Identify which cell holds the provided text, then report its [x, y] central coordinate. 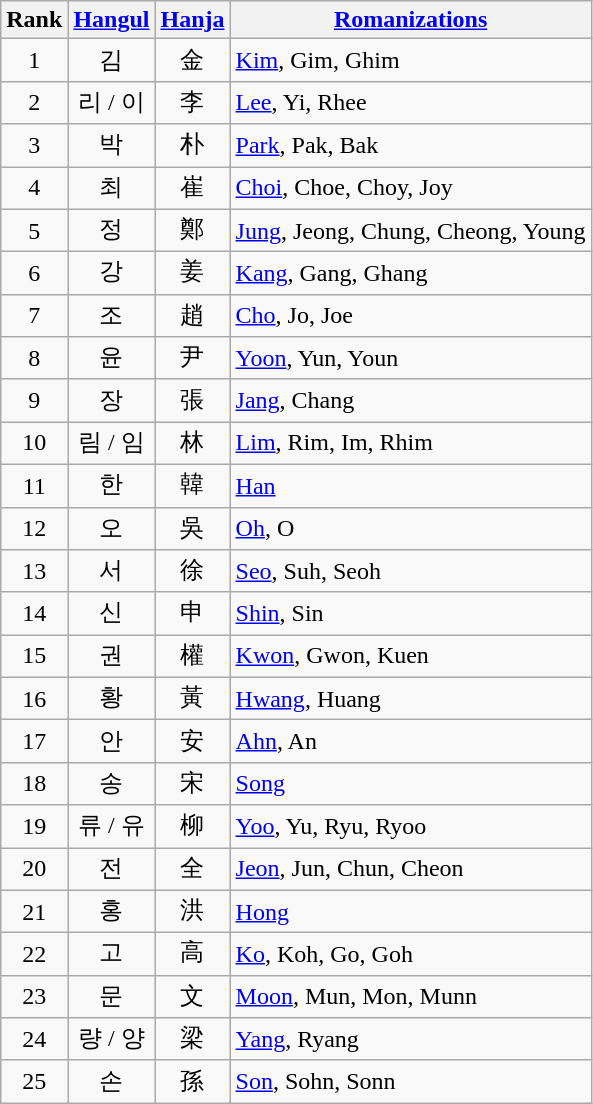
Hong [410, 912]
3 [34, 146]
孫 [192, 1082]
19 [34, 826]
정 [112, 230]
金 [192, 60]
黃 [192, 698]
申 [192, 614]
서 [112, 572]
Song [410, 784]
안 [112, 742]
鄭 [192, 230]
Kim, Gim, Ghim [410, 60]
20 [34, 870]
Shin, Sin [410, 614]
17 [34, 742]
윤 [112, 358]
7 [34, 316]
Romanizations [410, 20]
林 [192, 444]
장 [112, 400]
權 [192, 656]
朴 [192, 146]
Hwang, Huang [410, 698]
宋 [192, 784]
오 [112, 528]
Lee, Yi, Rhee [410, 102]
Son, Sohn, Sonn [410, 1082]
Rank [34, 20]
22 [34, 954]
洪 [192, 912]
8 [34, 358]
강 [112, 274]
1 [34, 60]
고 [112, 954]
Jeon, Jun, Chun, Cheon [410, 870]
徐 [192, 572]
홍 [112, 912]
Han [410, 486]
尹 [192, 358]
리 / 이 [112, 102]
4 [34, 188]
25 [34, 1082]
11 [34, 486]
Kang, Gang, Ghang [410, 274]
9 [34, 400]
24 [34, 1040]
柳 [192, 826]
Hangul [112, 20]
21 [34, 912]
Ko, Koh, Go, Goh [410, 954]
량 / 양 [112, 1040]
Park, Pak, Bak [410, 146]
18 [34, 784]
Hanja [192, 20]
신 [112, 614]
황 [112, 698]
14 [34, 614]
13 [34, 572]
Oh, O [410, 528]
Choi, Choe, Choy, Joy [410, 188]
김 [112, 60]
문 [112, 996]
姜 [192, 274]
韓 [192, 486]
16 [34, 698]
Ahn, An [410, 742]
安 [192, 742]
Yoon, Yun, Youn [410, 358]
李 [192, 102]
송 [112, 784]
한 [112, 486]
조 [112, 316]
Jung, Jeong, Chung, Cheong, Young [410, 230]
전 [112, 870]
권 [112, 656]
Seo, Suh, Seoh [410, 572]
류 / 유 [112, 826]
Cho, Jo, Joe [410, 316]
Moon, Mun, Mon, Munn [410, 996]
10 [34, 444]
趙 [192, 316]
15 [34, 656]
손 [112, 1082]
림 / 임 [112, 444]
23 [34, 996]
全 [192, 870]
Yang, Ryang [410, 1040]
文 [192, 996]
高 [192, 954]
Lim, Rim, Im, Rhim [410, 444]
5 [34, 230]
梁 [192, 1040]
Jang, Chang [410, 400]
6 [34, 274]
2 [34, 102]
박 [112, 146]
Kwon, Gwon, Kuen [410, 656]
12 [34, 528]
최 [112, 188]
Yoo, Yu, Ryu, Ryoo [410, 826]
崔 [192, 188]
吳 [192, 528]
張 [192, 400]
